Extract the (x, y) coordinate from the center of the cell holding the provided text.  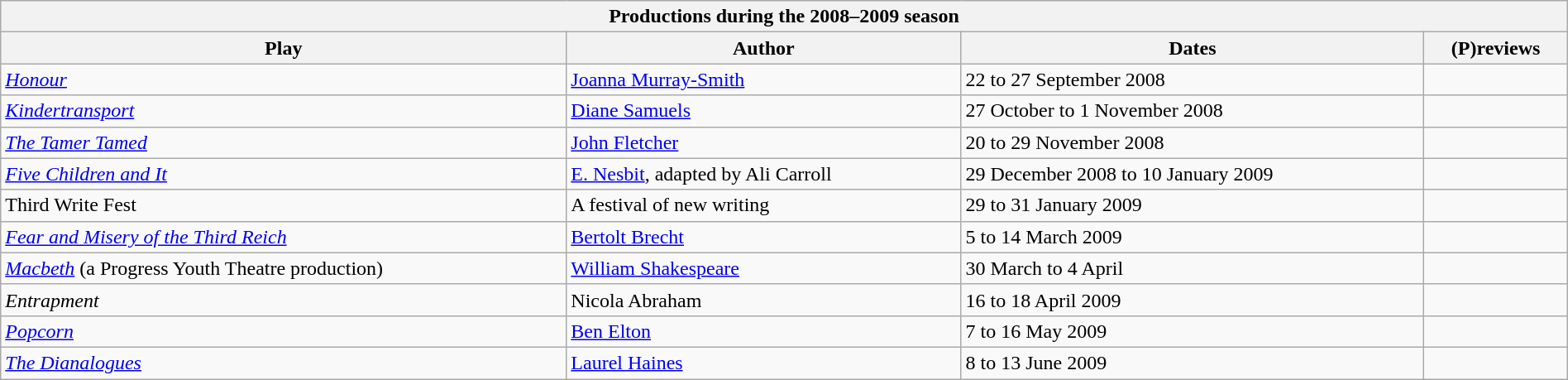
The Tamer Tamed (284, 142)
Dates (1193, 48)
Macbeth (a Progress Youth Theatre production) (284, 268)
William Shakespeare (764, 268)
Diane Samuels (764, 111)
8 to 13 June 2009 (1193, 363)
Joanna Murray-Smith (764, 79)
Third Write Fest (284, 205)
Entrapment (284, 300)
John Fletcher (764, 142)
The Dianalogues (284, 363)
Ben Elton (764, 331)
Popcorn (284, 331)
E. Nesbit, adapted by Ali Carroll (764, 174)
Nicola Abraham (764, 300)
22 to 27 September 2008 (1193, 79)
Productions during the 2008–2009 season (784, 17)
30 March to 4 April (1193, 268)
29 December 2008 to 10 January 2009 (1193, 174)
Play (284, 48)
Fear and Misery of the Third Reich (284, 237)
(P)reviews (1495, 48)
27 October to 1 November 2008 (1193, 111)
16 to 18 April 2009 (1193, 300)
Kindertransport (284, 111)
Author (764, 48)
Five Children and It (284, 174)
7 to 16 May 2009 (1193, 331)
Laurel Haines (764, 363)
5 to 14 March 2009 (1193, 237)
29 to 31 January 2009 (1193, 205)
20 to 29 November 2008 (1193, 142)
A festival of new writing (764, 205)
Bertolt Brecht (764, 237)
Honour (284, 79)
